Output the (X, Y) coordinate of the center of the cell containing the given text.  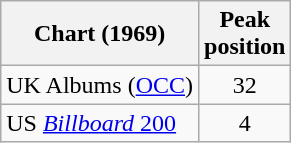
4 (245, 123)
Peak position (245, 34)
32 (245, 85)
UK Albums (OCC) (100, 85)
Chart (1969) (100, 34)
US Billboard 200 (100, 123)
